Scan for the cell matching the given text and deliver its (X, Y) coordinate at center. 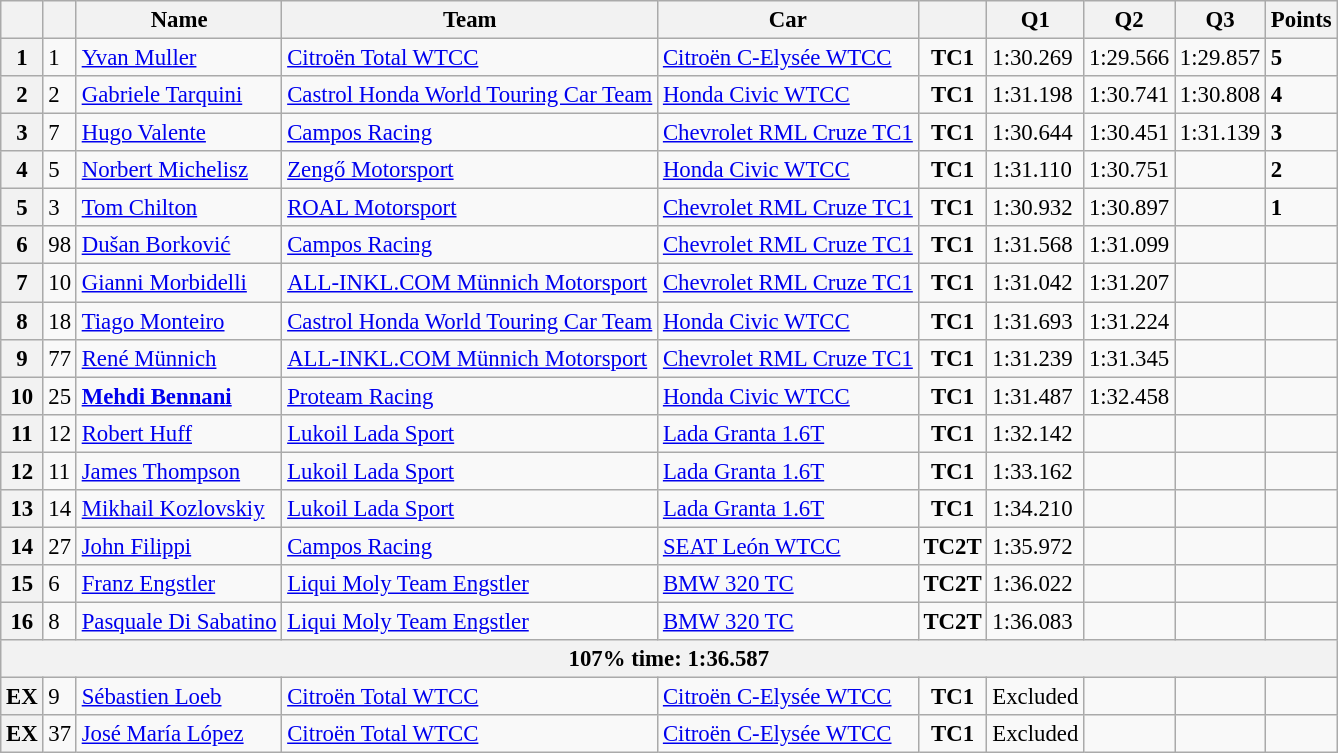
1:30.751 (1130, 170)
Q1 (1036, 20)
Mikhail Kozlovskiy (178, 509)
Pasquale Di Sabatino (178, 621)
1:31.224 (1130, 321)
1:36.022 (1036, 584)
1:31.693 (1036, 321)
1:32.458 (1130, 396)
ROAL Motorsport (470, 208)
Tiago Monteiro (178, 321)
77 (60, 358)
Norbert Michelisz (178, 170)
27 (60, 546)
1:31.487 (1036, 396)
107% time: 1:36.587 (669, 659)
SEAT León WTCC (788, 546)
Sébastien Loeb (178, 697)
Name (178, 20)
Q2 (1130, 20)
1:35.972 (1036, 546)
18 (60, 321)
1:30.451 (1130, 133)
Points (1302, 20)
John Filippi (178, 546)
José María López (178, 734)
1:32.142 (1036, 433)
Gianni Morbidelli (178, 283)
98 (60, 245)
16 (22, 621)
Q3 (1220, 20)
1:30.897 (1130, 208)
1:30.741 (1130, 95)
1:30.644 (1036, 133)
1:31.139 (1220, 133)
René Münnich (178, 358)
1:31.110 (1036, 170)
Team (470, 20)
Gabriele Tarquini (178, 95)
1:31.239 (1036, 358)
1:31.207 (1130, 283)
37 (60, 734)
1:36.083 (1036, 621)
Franz Engstler (178, 584)
1:31.042 (1036, 283)
Zengő Motorsport (470, 170)
Tom Chilton (178, 208)
Hugo Valente (178, 133)
1:31.198 (1036, 95)
1:30.269 (1036, 58)
1:31.345 (1130, 358)
1:34.210 (1036, 509)
1:31.099 (1130, 245)
1:31.568 (1036, 245)
1:29.857 (1220, 58)
1:29.566 (1130, 58)
Proteam Racing (470, 396)
Yvan Muller (178, 58)
1:30.808 (1220, 95)
Mehdi Bennani (178, 396)
25 (60, 396)
13 (22, 509)
1:33.162 (1036, 471)
15 (22, 584)
James Thompson (178, 471)
Robert Huff (178, 433)
Car (788, 20)
Dušan Borković (178, 245)
1:30.932 (1036, 208)
